From the cell containing the given text, extract its center point as [X, Y] coordinate. 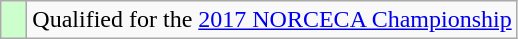
Qualified for the 2017 NORCECA Championship [272, 20]
